Detect which cell encompasses the target text, then output its (x, y) center coordinate. 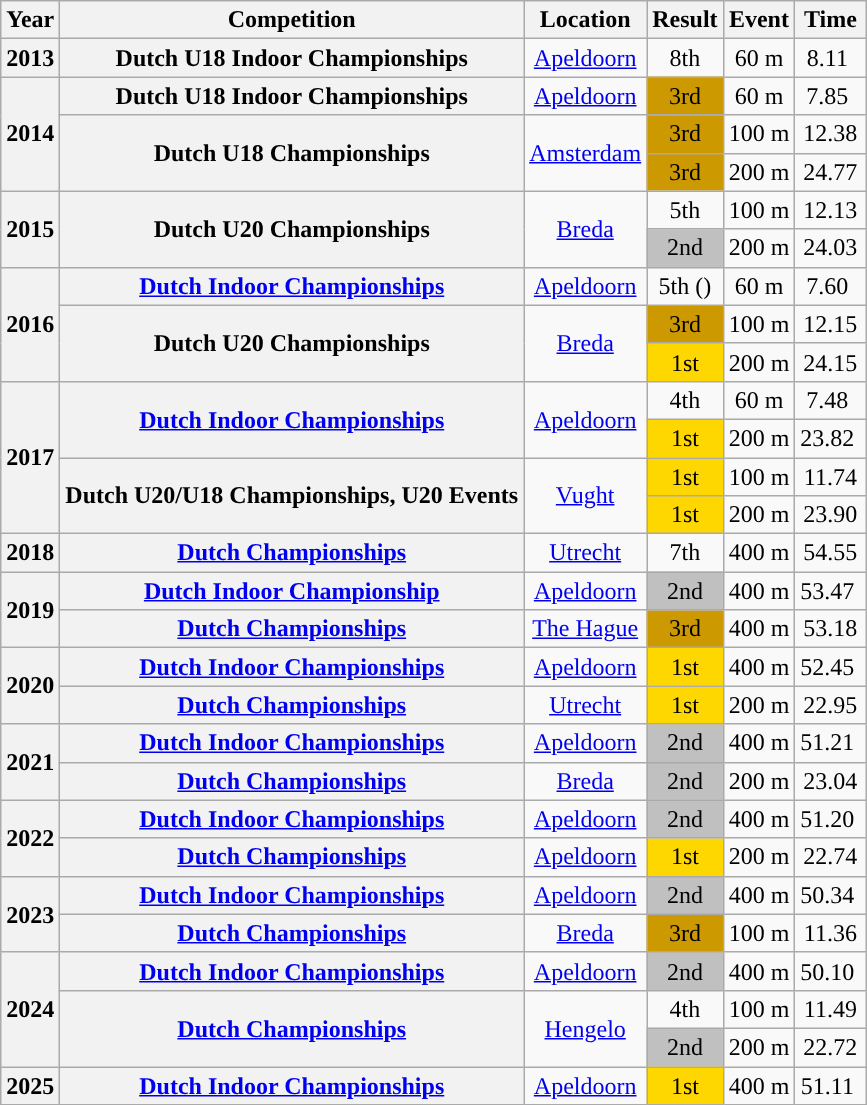
12.38 (830, 134)
12.13 (830, 210)
53.47 (830, 591)
12.15 (830, 324)
23.04 (830, 781)
The Hague (586, 629)
2020 (30, 686)
Time (830, 20)
Dutch U20/U18 Championships, U20 Events (292, 496)
50.34 (830, 895)
54.55 (830, 553)
5th () (685, 286)
2013 (30, 58)
51.21 (830, 743)
24.77 (830, 172)
2024 (30, 1009)
7.48 (830, 400)
2025 (30, 1085)
11.74 (830, 477)
23.82 (830, 438)
Hengelo (586, 1028)
2016 (30, 324)
Dutch Indoor Championship (292, 591)
11.49 (830, 1009)
2015 (30, 229)
7.85 (830, 96)
50.10 (830, 971)
Location (586, 20)
53.18 (830, 629)
Result (685, 20)
24.03 (830, 248)
2019 (30, 610)
11.36 (830, 933)
7.60 (830, 286)
2022 (30, 838)
2021 (30, 762)
Year (30, 20)
2018 (30, 553)
51.20 (830, 819)
7th (685, 553)
Competition (292, 20)
22.95 (830, 705)
5th (685, 210)
51.11 (830, 1085)
52.45 (830, 667)
23.90 (830, 515)
8th (685, 58)
2023 (30, 914)
Event (759, 20)
2017 (30, 457)
Dutch U18 Championships (292, 153)
8.11 (830, 58)
24.15 (830, 362)
Amsterdam (586, 153)
22.72 (830, 1047)
22.74 (830, 857)
Vught (586, 496)
2014 (30, 134)
